Determine the [X, Y] coordinate at the center of the cell enclosing the given text.  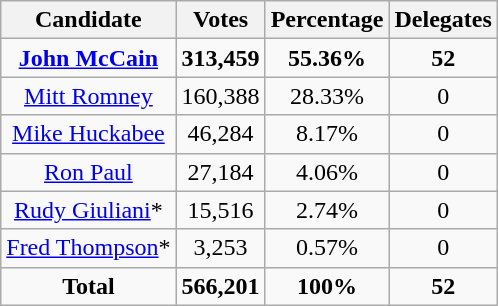
2.74% [327, 210]
4.06% [327, 172]
566,201 [220, 286]
0.57% [327, 248]
313,459 [220, 58]
Delegates [443, 20]
Mitt Romney [88, 96]
Fred Thompson* [88, 248]
Total [88, 286]
46,284 [220, 134]
8.17% [327, 134]
Mike Huckabee [88, 134]
27,184 [220, 172]
Rudy Giuliani* [88, 210]
Candidate [88, 20]
100% [327, 286]
3,253 [220, 248]
15,516 [220, 210]
160,388 [220, 96]
Ron Paul [88, 172]
John McCain [88, 58]
55.36% [327, 58]
28.33% [327, 96]
Votes [220, 20]
Percentage [327, 20]
